Scan for the cell matching the given text and deliver its [x, y] coordinate at center. 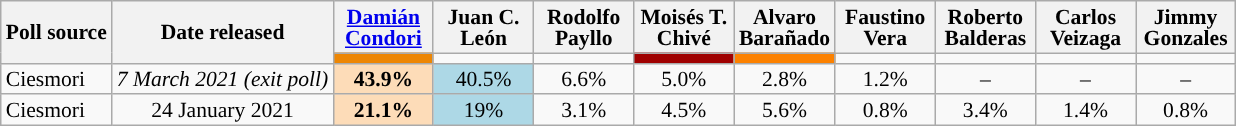
43.9% [383, 78]
2.8% [784, 78]
Moisés T. Chivé [684, 27]
24 January 2021 [223, 110]
Damián Condori [383, 27]
Rodolfo Payllo [584, 27]
Alvaro Barañado [784, 27]
3.1% [584, 110]
1.4% [1085, 110]
1.2% [885, 78]
5.0% [684, 78]
Juan C. León [483, 27]
Roberto Balderas [985, 27]
7 March 2021 (exit poll) [223, 78]
5.6% [784, 110]
40.5% [483, 78]
4.5% [684, 110]
6.6% [584, 78]
Date released [223, 32]
Poll source [56, 32]
19% [483, 110]
21.1% [383, 110]
Carlos Veizaga [1085, 27]
Jimmy Gonzales [1186, 27]
3.4% [985, 110]
Faustino Vera [885, 27]
